Output the [X, Y] coordinate of the center of the cell containing the given text.  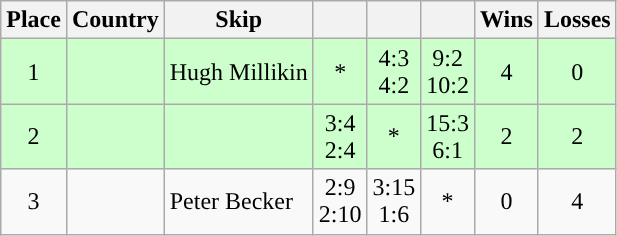
Losses [577, 20]
4:3 4:2 [394, 72]
Place [34, 20]
1 [34, 72]
3:15 1:6 [394, 202]
Hugh Millikin [238, 72]
Skip [238, 20]
2:92:10 [340, 202]
9:210:2 [448, 72]
3:4 2:4 [340, 136]
3 [34, 202]
Country [115, 20]
Peter Becker [238, 202]
Wins [506, 20]
15:3 6:1 [448, 136]
